Scan for the cell matching the given text and deliver its (x, y) coordinate at center. 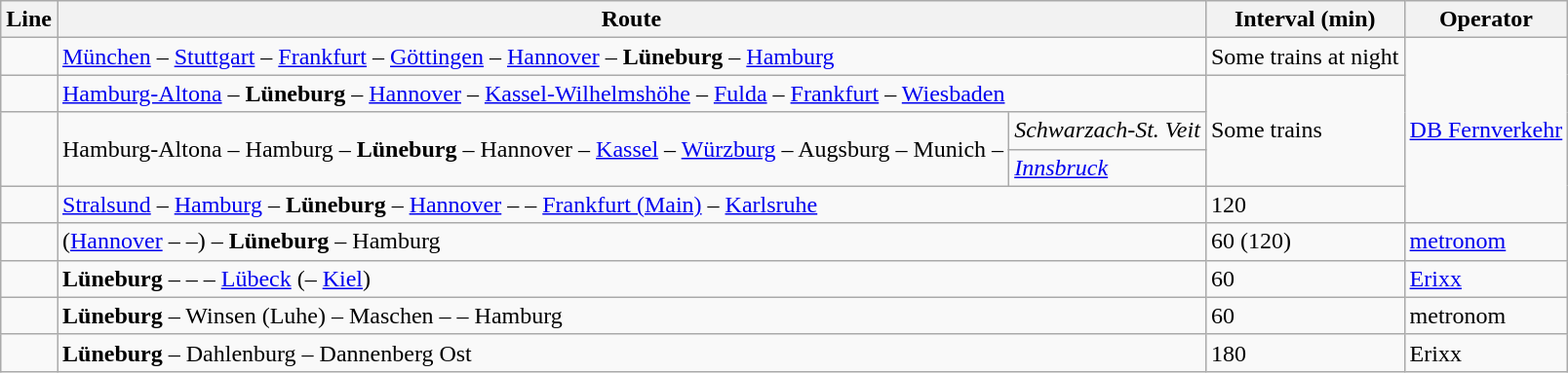
Some trains (1305, 131)
München – Stuttgart – Frankfurt – Göttingen – Hannover – Lüneburg – Hamburg (631, 56)
Interval (min) (1305, 19)
Lüneburg – Dahlenburg – Dannenberg Ost (631, 353)
60 (120) (1305, 242)
Hamburg-Altona – Hamburg – Lüneburg – Hannover – Kassel – Würzburg – Augsburg – Munich – (532, 149)
Hamburg-Altona – Lüneburg – Hannover – Kassel-Wilhelmshöhe – Fulda – Frankfurt – Wiesbaden (631, 93)
Some trains at night (1305, 56)
Lüneburg – – – Lübeck (– Kiel) (631, 279)
Lüneburg – Winsen (Luhe) – Maschen – – Hamburg (631, 316)
Schwarzach-St. Veit (1108, 131)
(Hannover – –) – Lüneburg – Hamburg (631, 242)
Line (29, 19)
120 (1305, 205)
DB Fernverkehr (1486, 131)
180 (1305, 353)
Operator (1486, 19)
Stralsund – Hamburg – Lüneburg – Hannover – – Frankfurt (Main) – Karlsruhe (631, 205)
Route (631, 19)
Innsbruck (1108, 168)
